Provide the [x, y] coordinate of the cell's center where the given text is located.  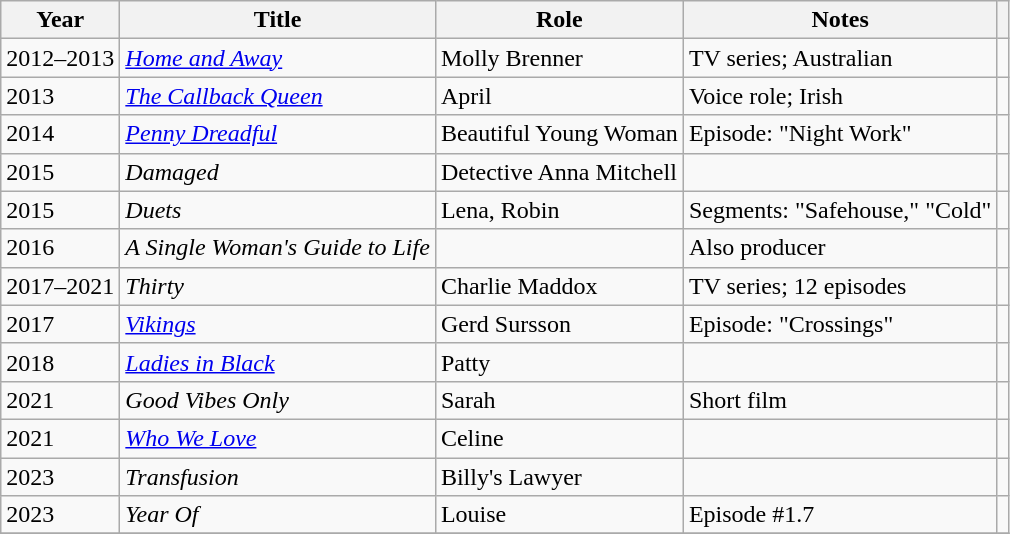
Voice role; Irish [840, 96]
April [559, 96]
Ladies in Black [278, 362]
Vikings [278, 324]
Segments: "Safehouse," "Cold" [840, 210]
Also producer [840, 248]
Gerd Sursson [559, 324]
A Single Woman's Guide to Life [278, 248]
Notes [840, 20]
Duets [278, 210]
Sarah [559, 400]
Molly Brenner [559, 58]
2014 [60, 134]
Thirty [278, 286]
Episode #1.7 [840, 515]
Damaged [278, 172]
2018 [60, 362]
Lena, Robin [559, 210]
Role [559, 20]
Louise [559, 515]
TV series; 12 episodes [840, 286]
Good Vibes Only [278, 400]
Who We Love [278, 438]
The Callback Queen [278, 96]
Penny Dreadful [278, 134]
Celine [559, 438]
Episode: "Crossings" [840, 324]
Beautiful Young Woman [559, 134]
Episode: "Night Work" [840, 134]
2017 [60, 324]
Billy's Lawyer [559, 477]
TV series; Australian [840, 58]
Home and Away [278, 58]
Year Of [278, 515]
Short film [840, 400]
2016 [60, 248]
2012–2013 [60, 58]
Charlie Maddox [559, 286]
Year [60, 20]
2017–2021 [60, 286]
Patty [559, 362]
2013 [60, 96]
Transfusion [278, 477]
Title [278, 20]
Detective Anna Mitchell [559, 172]
